Locate the cell with the specified text and output its (X, Y) center coordinate. 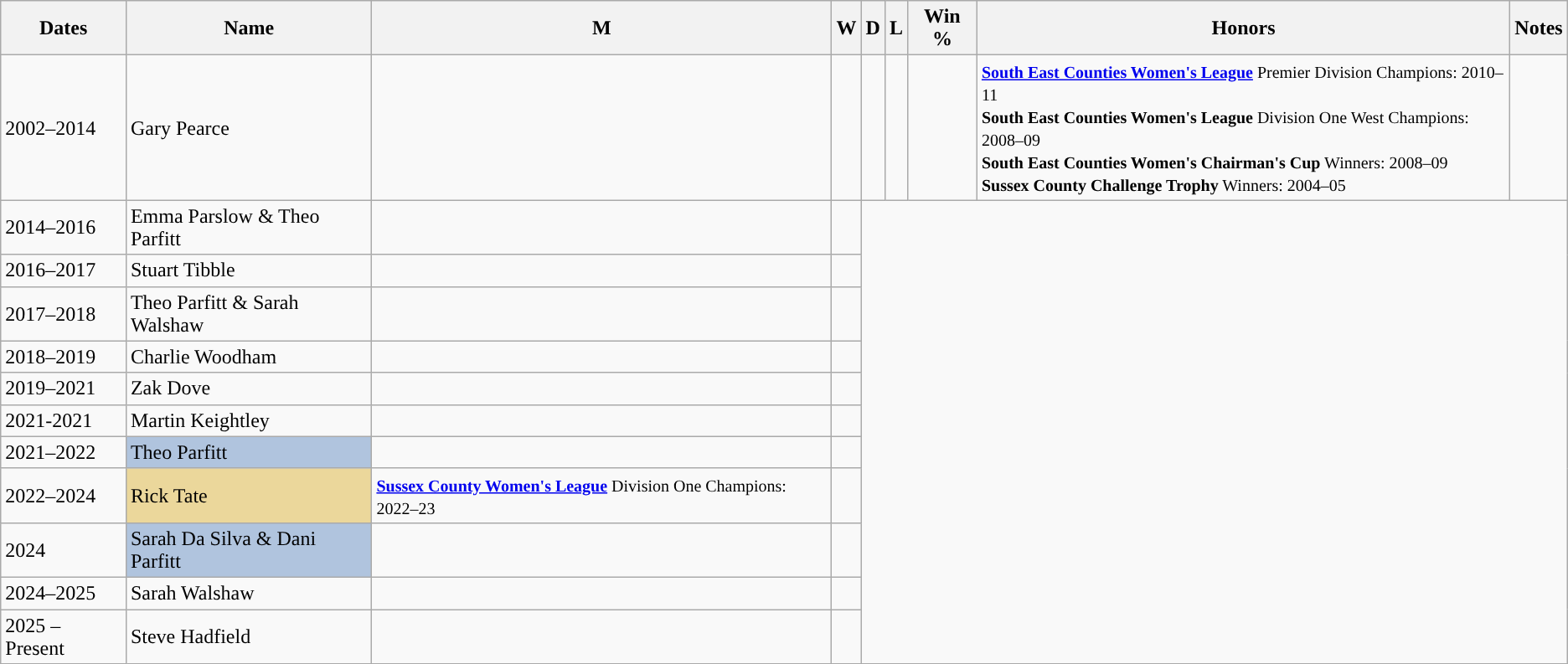
2016–2017 (64, 270)
Zak Dove (249, 389)
2019–2021 (64, 389)
2017–2018 (64, 313)
2002–2014 (64, 127)
W (846, 28)
Sussex County Women's League Division One Champions: 2022–23 (601, 496)
M (601, 28)
Sarah Da Silva & Dani Parfitt (249, 549)
2025 – Present (64, 636)
2024 (64, 549)
2022–2024 (64, 496)
Dates (64, 28)
Steve Hadfield (249, 636)
L (896, 28)
2014–2016 (64, 228)
Honors (1243, 28)
2024–2025 (64, 593)
Win % (941, 28)
2018–2019 (64, 357)
Notes (1539, 28)
2021-2021 (64, 420)
Rick Tate (249, 496)
Sarah Walshaw (249, 593)
Theo Parfitt & Sarah Walshaw (249, 313)
Name (249, 28)
2021–2022 (64, 452)
Theo Parfitt (249, 452)
D (873, 28)
Charlie Woodham (249, 357)
Stuart Tibble (249, 270)
Emma Parslow & Theo Parfitt (249, 228)
Gary Pearce (249, 127)
Martin Keightley (249, 420)
